Extract the (X, Y) coordinate from the center of the cell holding the provided text.  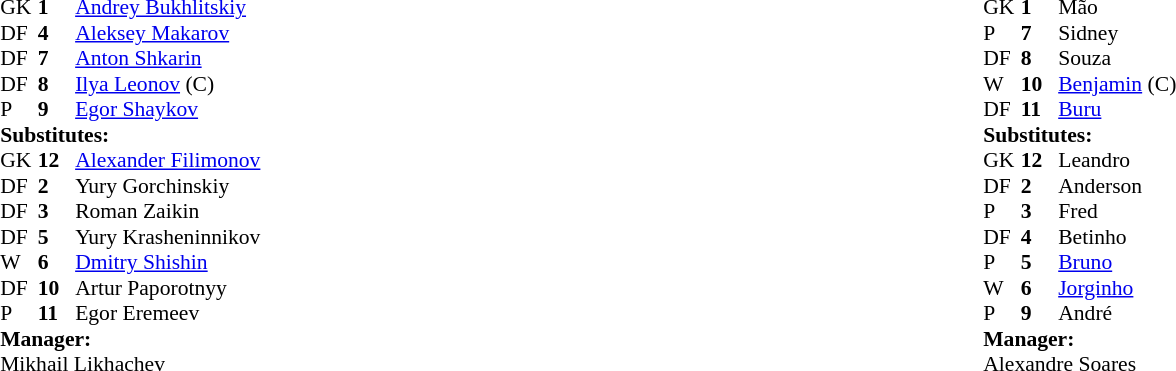
Jorginho (1117, 288)
Alexander Filimonov (168, 161)
Yury Krasheninnikov (168, 237)
Ilya Leonov (C) (168, 84)
Souza (1117, 59)
André (1117, 313)
Fred (1117, 211)
Benjamin (C) (1117, 84)
Buru (1117, 109)
Leandro (1117, 161)
Egor Eremeev (168, 313)
Artur Paporotnyy (168, 288)
Roman Zaikin (168, 211)
Egor Shaykov (168, 109)
Sidney (1117, 33)
Dmitry Shishin (168, 263)
Yury Gorchinskiy (168, 186)
Bruno (1117, 263)
Betinho (1117, 237)
Anton Shkarin (168, 59)
Aleksey Makarov (168, 33)
Anderson (1117, 186)
